Return [X, Y] of the center of cell containing provided text 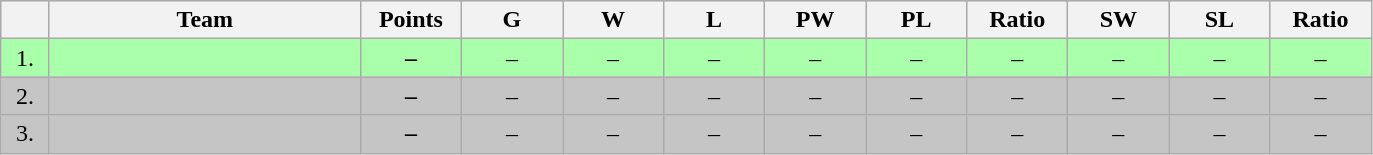
W [612, 20]
SW [1118, 20]
PW [816, 20]
L [714, 20]
Team [204, 20]
G [512, 20]
1. [26, 58]
PL [916, 20]
SL [1220, 20]
Points [410, 20]
2. [26, 96]
3. [26, 134]
